Output the [X, Y] coordinate of the center of the cell containing the given text.  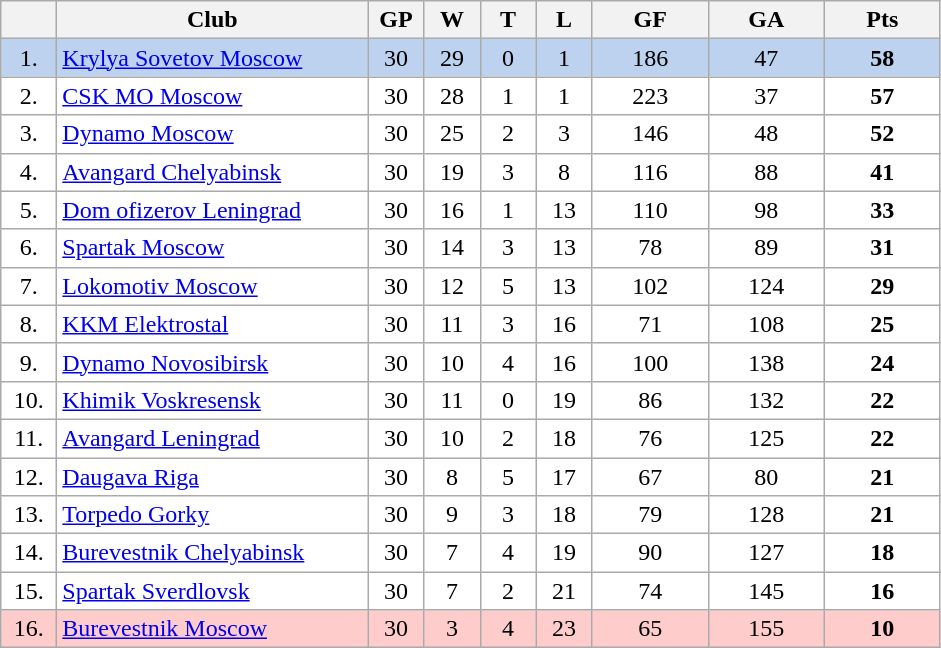
48 [766, 134]
79 [650, 515]
31 [882, 248]
17 [564, 477]
GF [650, 20]
12. [29, 477]
47 [766, 58]
23 [564, 629]
52 [882, 134]
Club [212, 20]
67 [650, 477]
15. [29, 591]
4. [29, 172]
Daugava Riga [212, 477]
Dynamo Novosibirsk [212, 362]
41 [882, 172]
13. [29, 515]
3. [29, 134]
127 [766, 553]
138 [766, 362]
124 [766, 286]
98 [766, 210]
1. [29, 58]
Spartak Moscow [212, 248]
223 [650, 96]
Burevestnik Moscow [212, 629]
T [508, 20]
100 [650, 362]
24 [882, 362]
Torpedo Gorky [212, 515]
6. [29, 248]
108 [766, 324]
KKM Elektrostal [212, 324]
11. [29, 438]
110 [650, 210]
86 [650, 400]
155 [766, 629]
102 [650, 286]
Spartak Sverdlovsk [212, 591]
5. [29, 210]
CSK MO Moscow [212, 96]
14 [452, 248]
33 [882, 210]
88 [766, 172]
14. [29, 553]
71 [650, 324]
Avangard Leningrad [212, 438]
8. [29, 324]
37 [766, 96]
L [564, 20]
Dynamo Moscow [212, 134]
90 [650, 553]
10. [29, 400]
125 [766, 438]
58 [882, 58]
7. [29, 286]
Lokomotiv Moscow [212, 286]
Dom ofizerov Leningrad [212, 210]
146 [650, 134]
78 [650, 248]
Krylya Sovetov Moscow [212, 58]
89 [766, 248]
GP [396, 20]
116 [650, 172]
145 [766, 591]
76 [650, 438]
9 [452, 515]
Avangard Chelyabinsk [212, 172]
65 [650, 629]
Pts [882, 20]
28 [452, 96]
57 [882, 96]
2. [29, 96]
128 [766, 515]
80 [766, 477]
12 [452, 286]
132 [766, 400]
Burevestnik Chelyabinsk [212, 553]
186 [650, 58]
9. [29, 362]
16. [29, 629]
W [452, 20]
Khimik Voskresensk [212, 400]
74 [650, 591]
GA [766, 20]
